Search for the cell housing the specified text and yield its (X, Y) center coordinate. 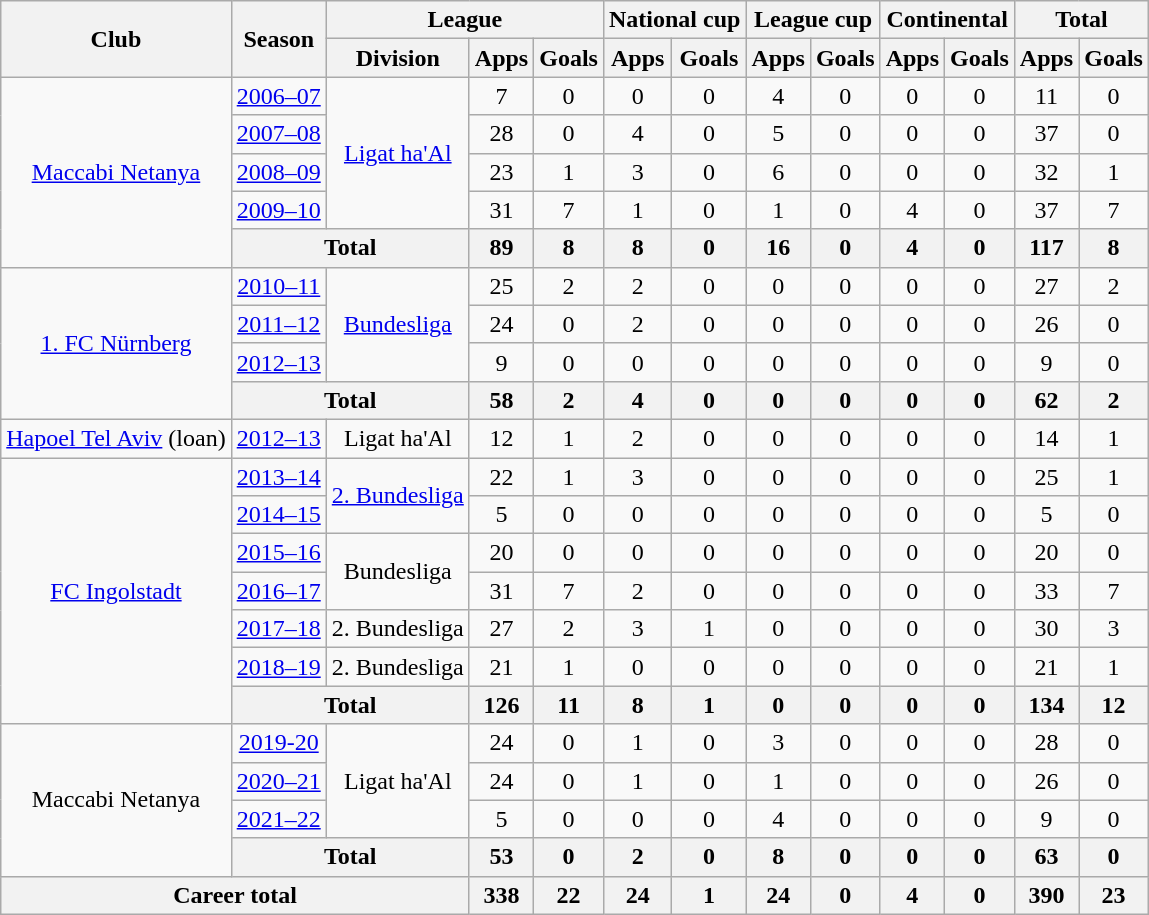
FC Ingolstadt (116, 591)
2019-20 (278, 743)
2014–15 (278, 515)
89 (501, 248)
Continental (947, 20)
6 (778, 172)
390 (1046, 895)
58 (501, 400)
National cup (674, 20)
134 (1046, 705)
2018–19 (278, 667)
2020–21 (278, 781)
2007–08 (278, 134)
Season (278, 39)
63 (1046, 857)
2006–07 (278, 96)
League (464, 20)
2009–10 (278, 210)
53 (501, 857)
338 (501, 895)
16 (778, 248)
32 (1046, 172)
33 (1046, 591)
2010–11 (278, 286)
126 (501, 705)
Club (116, 39)
2011–12 (278, 324)
1. FC Nürnberg (116, 343)
League cup (813, 20)
Hapoel Tel Aviv (loan) (116, 438)
Division (398, 58)
30 (1046, 629)
2015–16 (278, 553)
2013–14 (278, 477)
14 (1046, 438)
2021–22 (278, 819)
62 (1046, 400)
Career total (236, 895)
117 (1046, 248)
2017–18 (278, 629)
2016–17 (278, 591)
2008–09 (278, 172)
